Provide the (x, y) coordinate of the cell's center where the given text is located.  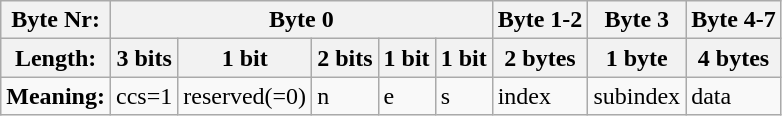
4 bytes (734, 58)
Byte 0 (301, 20)
2 bytes (540, 58)
e (406, 96)
Meaning: (56, 96)
Byte Nr: (56, 20)
3 bits (144, 58)
Length: (56, 58)
Byte 3 (637, 20)
ccs=1 (144, 96)
data (734, 96)
Byte 1-2 (540, 20)
index (540, 96)
reserved(=0) (245, 96)
1 byte (637, 58)
2 bits (345, 58)
subindex (637, 96)
Byte 4-7 (734, 20)
n (345, 96)
s (464, 96)
